Detect which cell encompasses the target text, then output its (X, Y) center coordinate. 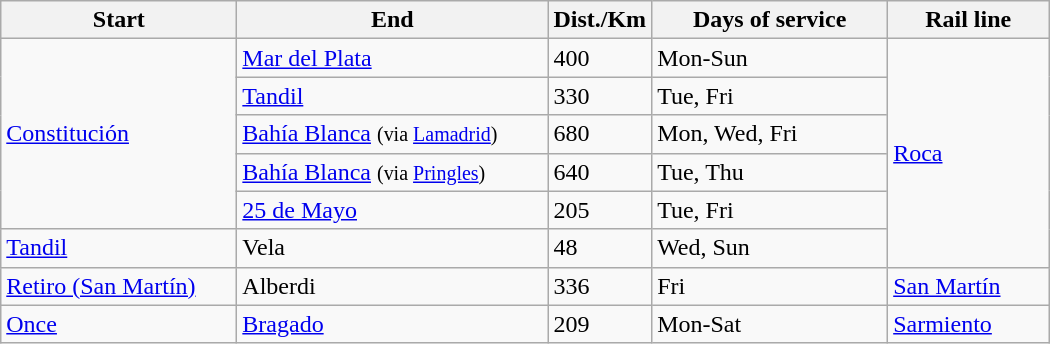
Mon-Sat (770, 324)
400 (600, 58)
Bragado (392, 324)
Vela (392, 248)
640 (600, 172)
Mon, Wed, Fri (770, 134)
End (392, 20)
Constitución (119, 134)
Retiro (San Martín) (119, 286)
Mon-Sun (770, 58)
Bahía Blanca (via Lamadrid) (392, 134)
San Martín (968, 286)
Mar del Plata (392, 58)
Wed, Sun (770, 248)
Start (119, 20)
209 (600, 324)
Dist./Km (600, 20)
Tue, Thu (770, 172)
Roca (968, 153)
680 (600, 134)
336 (600, 286)
48 (600, 248)
330 (600, 96)
Days of service (770, 20)
Sarmiento (968, 324)
Bahía Blanca (via Pringles) (392, 172)
Rail line (968, 20)
Once (119, 324)
25 de Mayo (392, 210)
Fri (770, 286)
Alberdi (392, 286)
205 (600, 210)
